Identify which cell holds the provided text, then report its (x, y) central coordinate. 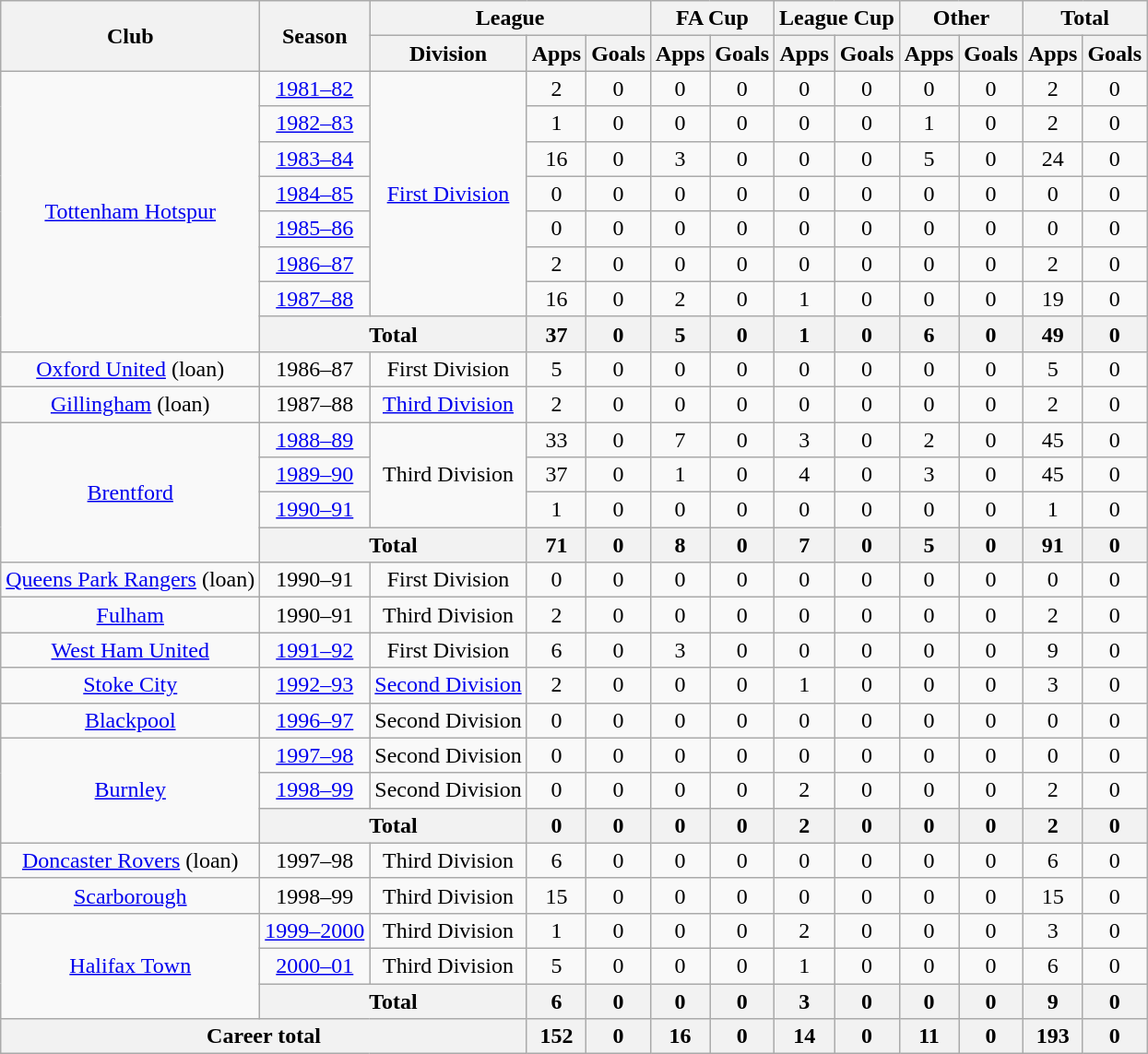
49 (1052, 334)
Halifax Town (131, 965)
4 (804, 475)
1999–2000 (315, 930)
Blackpool (131, 720)
Doncaster Rovers (loan) (131, 860)
1984–85 (315, 194)
19 (1052, 299)
1982–83 (315, 124)
Brentford (131, 492)
Season (315, 36)
8 (680, 545)
Club (131, 36)
Other (961, 18)
1991–92 (315, 650)
Queens Park Rangers (loan) (131, 580)
152 (556, 1036)
Career total (264, 1036)
League (511, 18)
11 (929, 1036)
1985–86 (315, 229)
Gillingham (loan) (131, 404)
League Cup (837, 18)
1989–90 (315, 475)
Burnley (131, 790)
1983–84 (315, 159)
Oxford United (loan) (131, 369)
1992–93 (315, 685)
2000–01 (315, 965)
Division (448, 53)
91 (1052, 545)
1981–82 (315, 89)
Fulham (131, 615)
Stoke City (131, 685)
1996–97 (315, 720)
1988–89 (315, 440)
FA Cup (712, 18)
193 (1052, 1036)
33 (556, 440)
West Ham United (131, 650)
Scarborough (131, 895)
Tottenham Hotspur (131, 211)
14 (804, 1036)
24 (1052, 159)
71 (556, 545)
